For the text-containing cell, return its midpoint in [x, y] coordinate format. 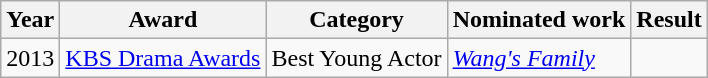
Wang's Family [539, 58]
Nominated work [539, 20]
KBS Drama Awards [163, 58]
2013 [30, 58]
Category [356, 20]
Result [669, 20]
Best Young Actor [356, 58]
Award [163, 20]
Year [30, 20]
